Detect which cell encompasses the target text, then output its (x, y) center coordinate. 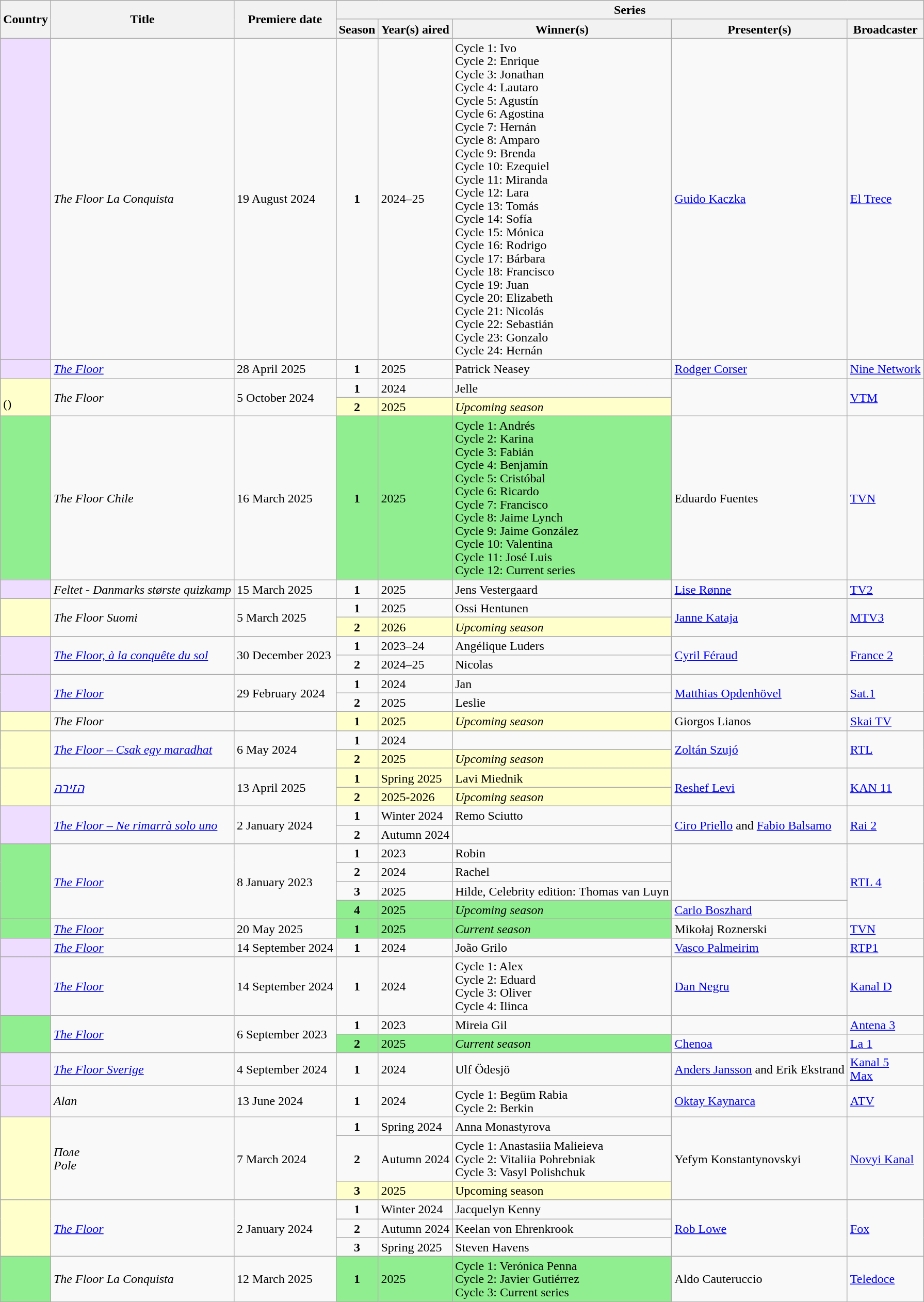
הזירה (142, 787)
() (26, 397)
Teledoce (885, 1279)
Nine Network (885, 369)
Ulf Ödesjö (562, 1069)
Title (142, 20)
29 February 2024 (285, 692)
Year(s) aired (415, 29)
Season (357, 29)
5 March 2025 (285, 617)
Aldo Cauteruccio (759, 1279)
Feltet - Danmarks største quizkamp (142, 589)
Ossi Hentunen (562, 608)
La 1 (885, 1044)
4 (357, 910)
Novyi Kanal (885, 1159)
Series (629, 10)
Chenoa (759, 1044)
Jelle (562, 388)
Lise Rønne (759, 589)
The Floor – Ne rimarrà solo uno (142, 824)
Antena 3 (885, 1024)
2025-2026 (415, 796)
Rodger Corser (759, 369)
The Floor – Csak egy maradhat (142, 749)
The Floor Chile (142, 498)
TV2 (885, 589)
Keelan von Ehrenkrook (562, 1228)
Oktay Kaynarca (759, 1101)
Carlo Boszhard (759, 910)
Fox (885, 1228)
ПолеPole (142, 1159)
19 August 2024 (285, 199)
Spring 2024 (415, 1127)
2026 (415, 627)
13 June 2024 (285, 1101)
France 2 (885, 655)
Rai 2 (885, 824)
Nicolas (562, 664)
12 March 2025 (285, 1279)
Reshef Levi (759, 787)
Zoltán Szujó (759, 749)
6 September 2023 (285, 1034)
Kanal 5Max (885, 1069)
Anders Jansson and Erik Ekstrand (759, 1069)
5 October 2024 (285, 397)
Mireia Gil (562, 1024)
Guido Kaczka (759, 199)
4 September 2024 (285, 1069)
Ciro Priello and Fabio Balsamo (759, 824)
8 January 2023 (285, 882)
Rachel (562, 872)
Vasco Palmeirim (759, 947)
Jan (562, 683)
KAN 11 (885, 787)
Premiere date (285, 20)
Cycle 1: Anastasiia Malieieva Cycle 2: Vitaliia Pohrebniak Cycle 3: Vasyl Polishchuk (562, 1159)
Sat.1 (885, 692)
ATV (885, 1101)
Cycle 1: Verónica PennaCycle 2: Javier GutiérrezCycle 3: Current series (562, 1279)
30 December 2023 (285, 655)
MTV3 (885, 617)
Dan Negru (759, 986)
Alan (142, 1101)
RTL (885, 749)
Jacquelyn Kenny (562, 1209)
2023–24 (415, 646)
Janne Kataja (759, 617)
RTL 4 (885, 882)
Broadcaster (885, 29)
Kanal D (885, 986)
Mikołaj Roznerski (759, 929)
Cyril Féraud (759, 655)
Winner(s) (562, 29)
Rob Lowe (759, 1228)
6 May 2024 (285, 749)
7 March 2024 (285, 1159)
Giorgos Lianos (759, 721)
Anna Monastyrova (562, 1127)
Leslie (562, 703)
20 May 2025 (285, 929)
Robin (562, 853)
13 April 2025 (285, 787)
Skai TV (885, 721)
João Grilo (562, 947)
VTM (885, 397)
Patrick Neasey (562, 369)
RTP1 (885, 947)
28 April 2025 (285, 369)
15 March 2025 (285, 589)
Cycle 1: AlexCycle 2: EduardCycle 3: OliverCycle 4: Ilinca (562, 986)
The Floor Suomi (142, 617)
Country (26, 20)
Cycle 1: Begüm RabiaCycle 2: Berkin (562, 1101)
The Floor, à la conquête du sol (142, 655)
Hilde, Celebrity edition: Thomas van Luyn (562, 891)
Presenter(s) (759, 29)
Yefym Konstantynovskyi (759, 1159)
16 March 2025 (285, 498)
Eduardo Fuentes (759, 498)
Steven Havens (562, 1247)
Angélique Luders (562, 646)
Remo Sciutto (562, 815)
Jens Vestergaard (562, 589)
El Trece (885, 199)
Lavi Miednik (562, 778)
Matthias Opdenhövel (759, 692)
The Floor Sverige (142, 1069)
